For the text-containing cell, return its midpoint in [X, Y] coordinate format. 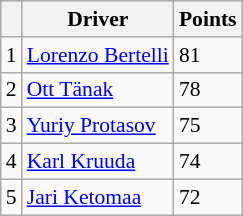
4 [12, 162]
Karl Kruuda [98, 162]
Yuriy Protasov [98, 126]
1 [12, 55]
5 [12, 197]
75 [208, 126]
Driver [98, 19]
81 [208, 55]
72 [208, 197]
Ott Tänak [98, 90]
74 [208, 162]
Lorenzo Bertelli [98, 55]
78 [208, 90]
3 [12, 126]
2 [12, 90]
Points [208, 19]
Jari Ketomaa [98, 197]
